Locate the cell with the specified text and output its [x, y] center coordinate. 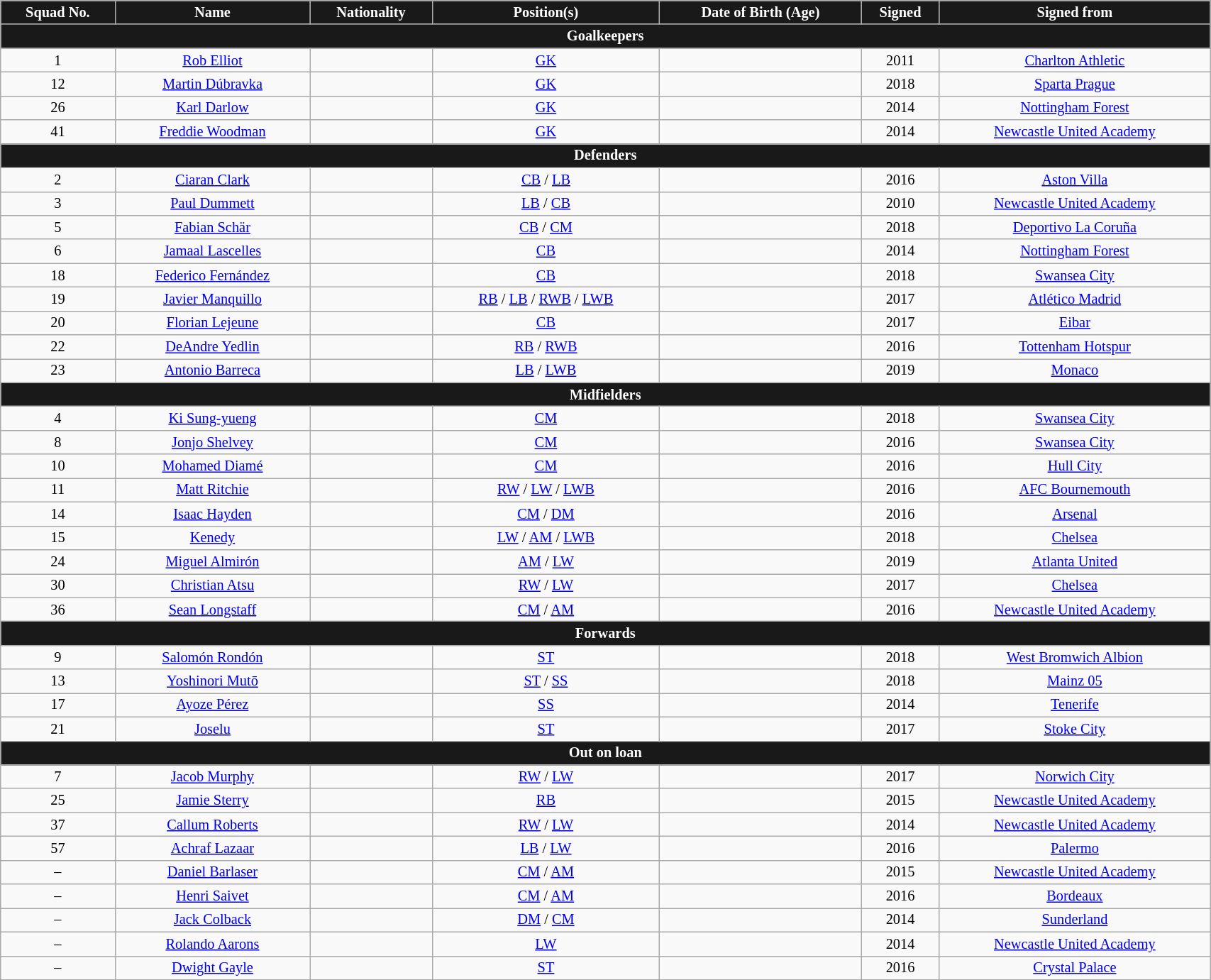
Jamaal Lascelles [213, 251]
Miguel Almirón [213, 561]
Isaac Hayden [213, 514]
23 [58, 370]
Jamie Sterry [213, 800]
Position(s) [546, 12]
10 [58, 466]
Jonjo Shelvey [213, 442]
Arsenal [1074, 514]
Eibar [1074, 323]
West Bromwich Albion [1074, 657]
8 [58, 442]
15 [58, 538]
Monaco [1074, 370]
Goalkeepers [606, 36]
LB / LWB [546, 370]
RW / LW / LWB [546, 490]
24 [58, 561]
Antonio Barreca [213, 370]
Martin Dúbravka [213, 84]
Henri Saivet [213, 896]
11 [58, 490]
Ki Sung-yueng [213, 418]
6 [58, 251]
LW [546, 944]
LW / AM / LWB [546, 538]
Nationality [371, 12]
14 [58, 514]
Jacob Murphy [213, 776]
18 [58, 275]
Yoshinori Mutō [213, 681]
Stoke City [1074, 729]
Callum Roberts [213, 825]
Sean Longstaff [213, 610]
Sunderland [1074, 920]
7 [58, 776]
Ciaran Clark [213, 180]
Hull City [1074, 466]
Rob Elliot [213, 60]
Rolando Aarons [213, 944]
Name [213, 12]
Florian Lejeune [213, 323]
Joselu [213, 729]
1 [58, 60]
Tenerife [1074, 705]
Atlético Madrid [1074, 299]
Deportivo La Coruña [1074, 227]
DeAndre Yedlin [213, 347]
4 [58, 418]
Freddie Woodman [213, 132]
RB / LB / RWB / LWB [546, 299]
Tottenham Hotspur [1074, 347]
41 [58, 132]
Sparta Prague [1074, 84]
Paul Dummett [213, 204]
Karl Darlow [213, 108]
RB [546, 800]
Out on loan [606, 753]
9 [58, 657]
30 [58, 585]
LB / CB [546, 204]
Palermo [1074, 848]
Date of Birth (Age) [761, 12]
SS [546, 705]
Jack Colback [213, 920]
Aston Villa [1074, 180]
Salomón Rondón [213, 657]
2 [58, 180]
5 [58, 227]
ST / SS [546, 681]
CM / DM [546, 514]
Javier Manquillo [213, 299]
3 [58, 204]
Forwards [606, 633]
CB / LB [546, 180]
Ayoze Pérez [213, 705]
26 [58, 108]
Defenders [606, 155]
AM / LW [546, 561]
Midfielders [606, 395]
Kenedy [213, 538]
Achraf Lazaar [213, 848]
Matt Ritchie [213, 490]
Fabian Schär [213, 227]
DM / CM [546, 920]
19 [58, 299]
17 [58, 705]
Norwich City [1074, 776]
2010 [900, 204]
Christian Atsu [213, 585]
Federico Fernández [213, 275]
36 [58, 610]
22 [58, 347]
20 [58, 323]
CB / CM [546, 227]
Signed [900, 12]
Dwight Gayle [213, 968]
Atlanta United [1074, 561]
12 [58, 84]
37 [58, 825]
Bordeaux [1074, 896]
Mainz 05 [1074, 681]
AFC Bournemouth [1074, 490]
25 [58, 800]
Charlton Athletic [1074, 60]
Crystal Palace [1074, 968]
21 [58, 729]
57 [58, 848]
Signed from [1074, 12]
2011 [900, 60]
LB / LW [546, 848]
Daniel Barlaser [213, 872]
RB / RWB [546, 347]
Squad No. [58, 12]
Mohamed Diamé [213, 466]
13 [58, 681]
